For the text-containing cell, return its midpoint in (x, y) coordinate format. 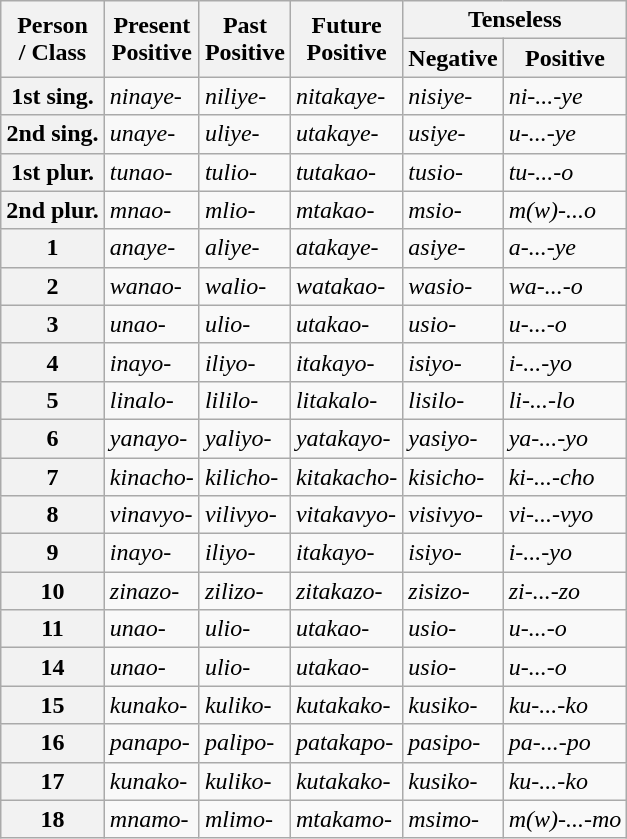
utakaye- (346, 134)
9 (53, 553)
asiye- (453, 248)
aliye- (244, 248)
m(w)-...o (565, 210)
visivyo- (453, 515)
pasipo- (453, 743)
panapo- (152, 743)
zilizo- (244, 591)
litakalo- (346, 400)
5 (53, 400)
unaye- (152, 134)
yatakayo- (346, 438)
mtakao- (346, 210)
anaye- (152, 248)
li-...-lo (565, 400)
14 (53, 667)
3 (53, 324)
6 (53, 438)
nisiye- (453, 96)
yanayo- (152, 438)
tu-...-o (565, 172)
mtakamo- (346, 819)
Negative (453, 58)
ki-...-cho (565, 477)
vinavyo- (152, 515)
vilivyo- (244, 515)
15 (53, 705)
FuturePositive (346, 39)
4 (53, 362)
tunao- (152, 172)
7 (53, 477)
mnamo- (152, 819)
lililo- (244, 400)
Tenseless (515, 20)
yasiyo- (453, 438)
zitakazo- (346, 591)
tusio- (453, 172)
mlimo- (244, 819)
mnao- (152, 210)
zisizo- (453, 591)
niliye- (244, 96)
tulio- (244, 172)
1st sing. (53, 96)
10 (53, 591)
vi-...-vyo (565, 515)
kitakacho- (346, 477)
Person/ Class (53, 39)
patakapo- (346, 743)
2 (53, 286)
kilicho- (244, 477)
wanao- (152, 286)
mlio- (244, 210)
ninaye- (152, 96)
tutakao- (346, 172)
zi-...-zo (565, 591)
2nd plur. (53, 210)
18 (53, 819)
msimo- (453, 819)
yaliyo- (244, 438)
8 (53, 515)
11 (53, 629)
PresentPositive (152, 39)
wasio- (453, 286)
linalo- (152, 400)
ni-...-ye (565, 96)
nitakaye- (346, 96)
kinacho- (152, 477)
wa-...-o (565, 286)
1st plur. (53, 172)
palipo- (244, 743)
u-...-ye (565, 134)
msio- (453, 210)
Positive (565, 58)
atakaye- (346, 248)
PastPositive (244, 39)
lisilo- (453, 400)
kisicho- (453, 477)
1 (53, 248)
watakao- (346, 286)
vitakavyo- (346, 515)
2nd sing. (53, 134)
walio- (244, 286)
17 (53, 781)
a-...-ye (565, 248)
16 (53, 743)
uliye- (244, 134)
usiye- (453, 134)
zinazo- (152, 591)
m(w)-...-mo (565, 819)
ya-...-yo (565, 438)
pa-...-po (565, 743)
